Extract the (x, y) coordinate from the center of the cell holding the provided text.  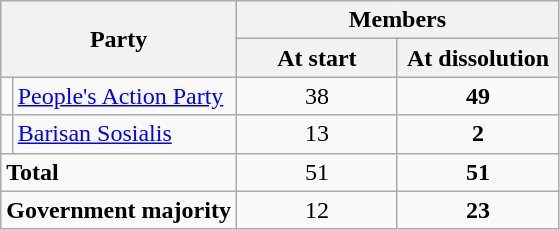
Government majority (119, 210)
At dissolution (478, 58)
49 (478, 96)
Barisan Sosialis (124, 134)
38 (316, 96)
23 (478, 210)
13 (316, 134)
Members (397, 20)
Total (119, 172)
At start (316, 58)
People's Action Party (124, 96)
2 (478, 134)
Party (119, 39)
12 (316, 210)
